Scan for the cell matching the given text and deliver its [x, y] coordinate at center. 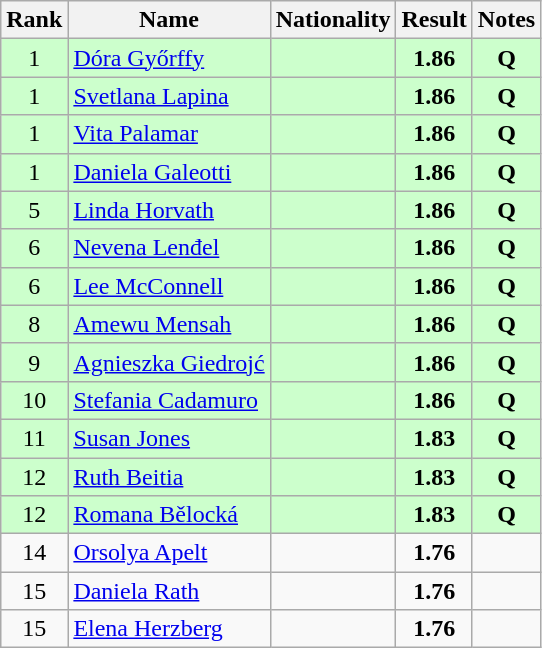
Daniela Rath [169, 591]
14 [34, 553]
Ruth Beitia [169, 477]
9 [34, 362]
Elena Herzberg [169, 629]
Stefania Cadamuro [169, 400]
8 [34, 324]
Lee McConnell [169, 286]
Nationality [333, 20]
Notes [506, 20]
Susan Jones [169, 438]
Daniela Galeotti [169, 172]
Romana Bělocká [169, 515]
Dóra Győrffy [169, 58]
5 [34, 210]
Amewu Mensah [169, 324]
Svetlana Lapina [169, 96]
Rank [34, 20]
11 [34, 438]
Agnieszka Giedrojć [169, 362]
Vita Palamar [169, 134]
Result [434, 20]
Orsolya Apelt [169, 553]
Nevena Lenđel [169, 248]
10 [34, 400]
Name [169, 20]
Linda Horvath [169, 210]
